Determine the (x, y) coordinate at the center of the cell enclosing the given text.  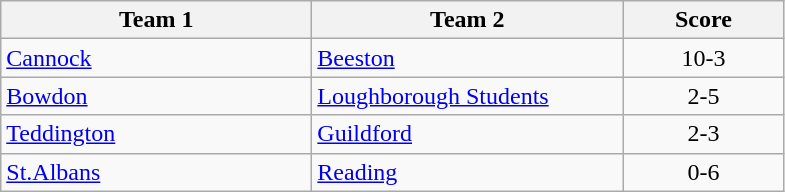
0-6 (704, 172)
Guildford (468, 134)
Teddington (156, 134)
10-3 (704, 58)
2-3 (704, 134)
St.Albans (156, 172)
Reading (468, 172)
Bowdon (156, 96)
Cannock (156, 58)
Team 2 (468, 20)
Loughborough Students (468, 96)
Beeston (468, 58)
Team 1 (156, 20)
Score (704, 20)
2-5 (704, 96)
